Find where the given text appears and provide that cell's center as (X, Y) coordinate. 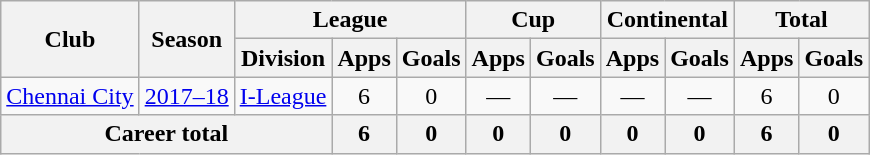
Division (283, 58)
Career total (166, 134)
Season (186, 39)
I-League (283, 96)
Cup (533, 20)
Club (70, 39)
League (350, 20)
2017–18 (186, 96)
Continental (667, 20)
Total (801, 20)
Chennai City (70, 96)
